Return the (X, Y) coordinate for the center point of the cell that contains the specified text.  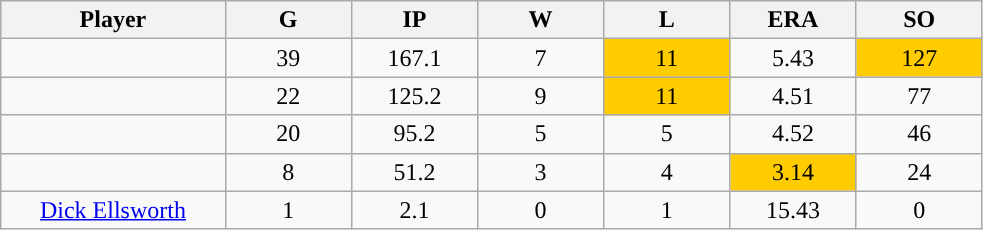
3.14 (793, 172)
Player (113, 20)
8 (288, 172)
39 (288, 58)
3 (540, 172)
167.1 (414, 58)
9 (540, 96)
20 (288, 134)
4 (667, 172)
77 (919, 96)
5.43 (793, 58)
125.2 (414, 96)
4.51 (793, 96)
SO (919, 20)
46 (919, 134)
95.2 (414, 134)
G (288, 20)
51.2 (414, 172)
7 (540, 58)
22 (288, 96)
Dick Ellsworth (113, 210)
L (667, 20)
ERA (793, 20)
127 (919, 58)
IP (414, 20)
4.52 (793, 134)
24 (919, 172)
W (540, 20)
2.1 (414, 210)
15.43 (793, 210)
